Determine the [x, y] coordinate at the center of the cell enclosing the given text.  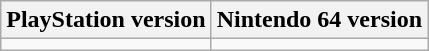
Nintendo 64 version [319, 20]
PlayStation version [106, 20]
